Return (x, y) of the center of cell containing provided text 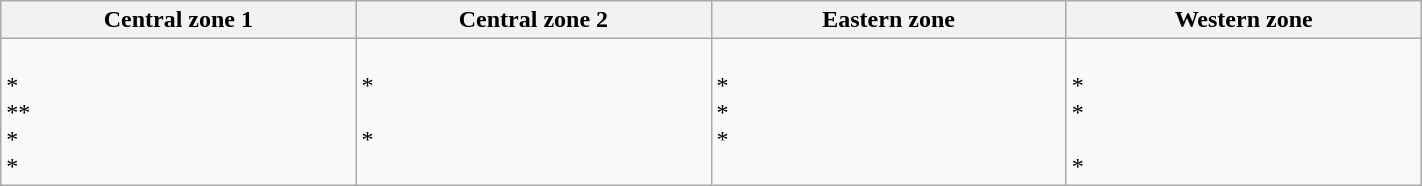
* ** * * (178, 112)
Central zone 1 (178, 20)
Eastern zone (888, 20)
* * (534, 112)
Western zone (1244, 20)
Central zone 2 (534, 20)
